Pinpoint the cell where the given text exists, returning its [x, y] midpoint coordinate. 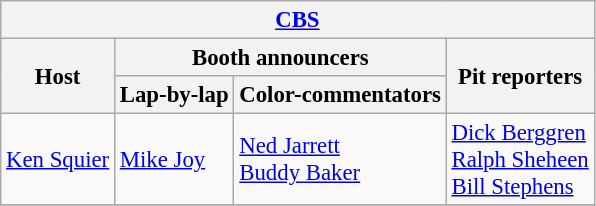
Ned Jarrett Buddy Baker [340, 160]
Ken Squier [58, 160]
Mike Joy [174, 160]
Lap-by-lap [174, 95]
CBS [298, 20]
Color-commentators [340, 95]
Host [58, 76]
Booth announcers [280, 58]
Dick Berggren Ralph Sheheen Bill Stephens [520, 160]
Pit reporters [520, 76]
